From the cell containing the given text, extract its center point as [x, y] coordinate. 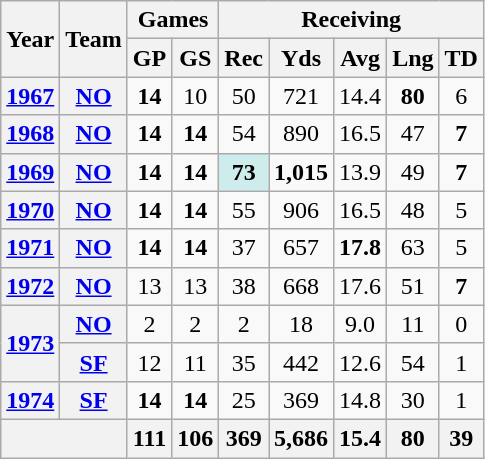
1972 [30, 286]
6 [461, 96]
35 [244, 362]
Games [172, 20]
111 [149, 438]
Rec [244, 58]
GS [196, 58]
Team [94, 39]
10 [196, 96]
668 [302, 286]
Yds [302, 58]
0 [461, 324]
47 [413, 134]
1968 [30, 134]
Lng [413, 58]
TD [461, 58]
GP [149, 58]
1970 [30, 210]
Receiving [352, 20]
50 [244, 96]
Avg [360, 58]
906 [302, 210]
63 [413, 248]
1974 [30, 400]
106 [196, 438]
5,686 [302, 438]
13.9 [360, 172]
12.6 [360, 362]
30 [413, 400]
15.4 [360, 438]
49 [413, 172]
1969 [30, 172]
14.8 [360, 400]
51 [413, 286]
1,015 [302, 172]
17.8 [360, 248]
1973 [30, 343]
39 [461, 438]
890 [302, 134]
18 [302, 324]
37 [244, 248]
38 [244, 286]
14.4 [360, 96]
1971 [30, 248]
73 [244, 172]
9.0 [360, 324]
1967 [30, 96]
55 [244, 210]
25 [244, 400]
721 [302, 96]
17.6 [360, 286]
657 [302, 248]
48 [413, 210]
Year [30, 39]
12 [149, 362]
442 [302, 362]
